Return the [x, y] coordinate for the center point of the cell that contains the specified text.  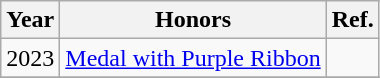
Medal with Purple Ribbon [193, 58]
2023 [30, 58]
Year [30, 20]
Ref. [352, 20]
Honors [193, 20]
